Scan for the cell matching the given text and deliver its (X, Y) coordinate at center. 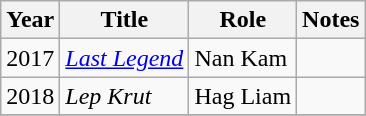
Last Legend (124, 58)
Lep Krut (124, 96)
Title (124, 20)
Nan Kam (243, 58)
Year (30, 20)
Role (243, 20)
2018 (30, 96)
2017 (30, 58)
Notes (331, 20)
Hag Liam (243, 96)
